Determine the (X, Y) coordinate at the center of the cell enclosing the given text.  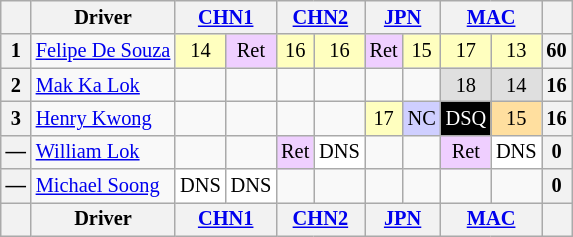
Felipe De Souza (103, 51)
2 (16, 85)
13 (516, 51)
Mak Ka Lok (103, 85)
DSQ (466, 118)
60 (557, 51)
3 (16, 118)
1 (16, 51)
NC (422, 118)
18 (466, 85)
Michael Soong (103, 186)
Henry Kwong (103, 118)
William Lok (103, 152)
